Identify which cell holds the provided text, then report its [X, Y] central coordinate. 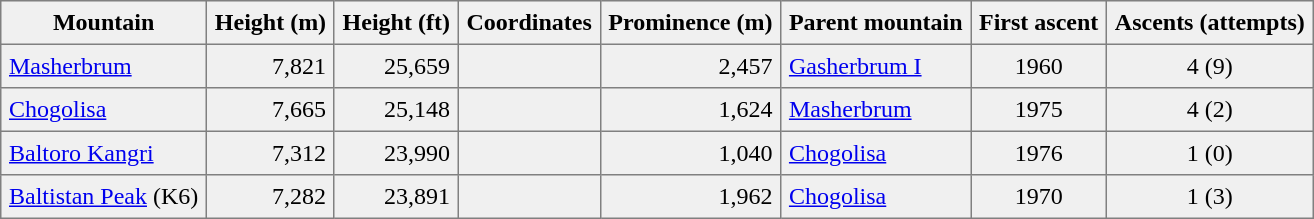
Baltistan Peak (K6) [104, 197]
Height (ft) [396, 23]
7,312 [271, 153]
First ascent [1039, 23]
1960 [1039, 66]
23,891 [396, 197]
Coordinates [529, 23]
4 (9) [1210, 66]
4 (2) [1210, 110]
1 (0) [1210, 153]
Parent mountain [876, 23]
1976 [1039, 153]
7,282 [271, 197]
2,457 [690, 66]
7,821 [271, 66]
1970 [1039, 197]
25,659 [396, 66]
23,990 [396, 153]
Baltoro Kangri [104, 153]
1975 [1039, 110]
25,148 [396, 110]
1,962 [690, 197]
Prominence (m) [690, 23]
1 (3) [1210, 197]
Gasherbrum I [876, 66]
1,040 [690, 153]
1,624 [690, 110]
Ascents (attempts) [1210, 23]
Height (m) [271, 23]
Mountain [104, 23]
7,665 [271, 110]
